Find where the given text appears and provide that cell's center as [x, y] coordinate. 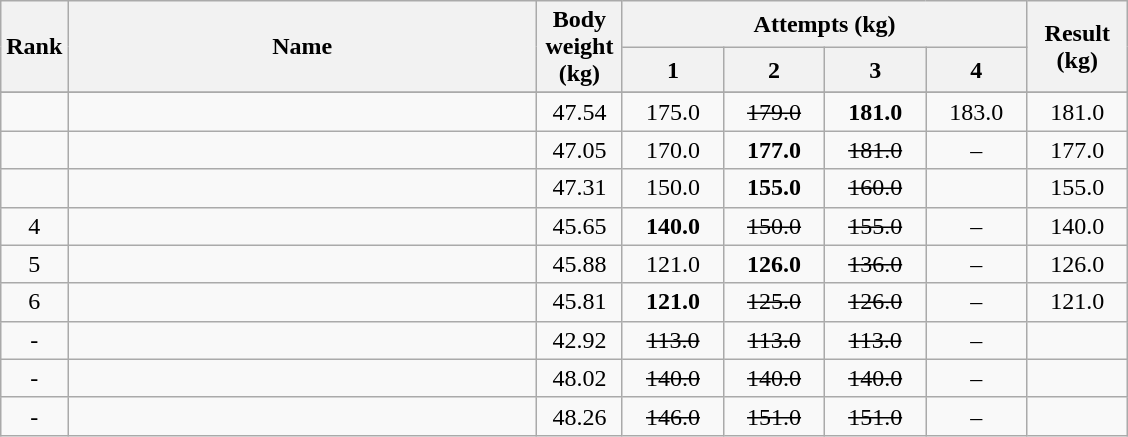
Body weight (kg) [579, 47]
Result (kg) [1078, 47]
2 [774, 70]
48.26 [579, 416]
47.05 [579, 150]
1 [672, 70]
42.92 [579, 340]
136.0 [876, 264]
47.54 [579, 112]
45.65 [579, 226]
Name [302, 47]
125.0 [774, 302]
183.0 [976, 112]
6 [34, 302]
146.0 [672, 416]
45.88 [579, 264]
Rank [34, 47]
45.81 [579, 302]
5 [34, 264]
Attempts (kg) [824, 24]
47.31 [579, 188]
170.0 [672, 150]
179.0 [774, 112]
160.0 [876, 188]
48.02 [579, 378]
175.0 [672, 112]
3 [876, 70]
